Scan for the cell matching the given text and deliver its [X, Y] coordinate at center. 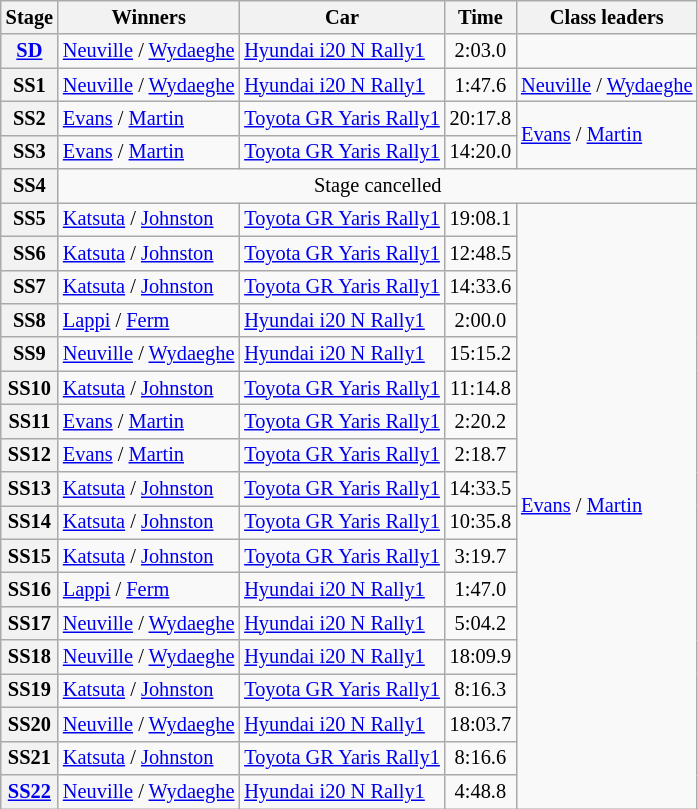
1:47.6 [480, 85]
14:20.0 [480, 152]
SS17 [30, 623]
Winners [148, 17]
SS16 [30, 589]
Stage [30, 17]
SS20 [30, 724]
SS4 [30, 186]
8:16.6 [480, 758]
2:18.7 [480, 455]
SS7 [30, 287]
Class leaders [606, 17]
SS12 [30, 455]
14:33.6 [480, 287]
Stage cancelled [378, 186]
2:00.0 [480, 320]
Time [480, 17]
SS18 [30, 657]
SS10 [30, 388]
SS9 [30, 354]
2:20.2 [480, 421]
11:14.8 [480, 388]
SS15 [30, 556]
1:47.0 [480, 589]
SS6 [30, 253]
SD [30, 51]
SS3 [30, 152]
20:17.8 [480, 118]
SS13 [30, 489]
SS8 [30, 320]
15:15.2 [480, 354]
19:08.1 [480, 219]
2:03.0 [480, 51]
SS2 [30, 118]
14:33.5 [480, 489]
SS5 [30, 219]
SS21 [30, 758]
18:03.7 [480, 724]
8:16.3 [480, 690]
12:48.5 [480, 253]
SS14 [30, 522]
4:48.8 [480, 791]
5:04.2 [480, 623]
18:09.9 [480, 657]
SS19 [30, 690]
Car [342, 17]
SS22 [30, 791]
SS11 [30, 421]
SS1 [30, 85]
3:19.7 [480, 556]
10:35.8 [480, 522]
